Output the [X, Y] coordinate of the center of the cell containing the given text.  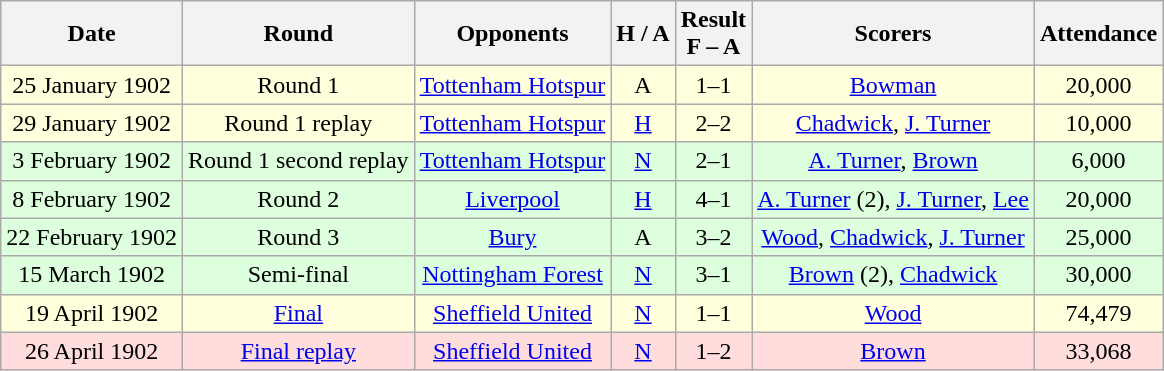
6,000 [1098, 161]
3–1 [713, 275]
74,479 [1098, 313]
25,000 [1098, 237]
A. Turner, Brown [894, 161]
4–1 [713, 199]
Liverpool [512, 199]
26 April 1902 [92, 351]
Final replay [298, 351]
25 January 1902 [92, 85]
Brown [894, 351]
Bowman [894, 85]
Round 1 second replay [298, 161]
Semi-final [298, 275]
Round 1 replay [298, 123]
H / A [643, 34]
Chadwick, J. Turner [894, 123]
Wood [894, 313]
Final [298, 313]
3 February 1902 [92, 161]
10,000 [1098, 123]
Opponents [512, 34]
3–2 [713, 237]
Brown (2), Chadwick [894, 275]
29 January 1902 [92, 123]
2–1 [713, 161]
Bury [512, 237]
Round 3 [298, 237]
Date [92, 34]
Wood, Chadwick, J. Turner [894, 237]
Nottingham Forest [512, 275]
15 March 1902 [92, 275]
1–2 [713, 351]
2–2 [713, 123]
22 February 1902 [92, 237]
Round 1 [298, 85]
33,068 [1098, 351]
Attendance [1098, 34]
Round [298, 34]
19 April 1902 [92, 313]
Scorers [894, 34]
A. Turner (2), J. Turner, Lee [894, 199]
30,000 [1098, 275]
8 February 1902 [92, 199]
Round 2 [298, 199]
ResultF – A [713, 34]
